Identify which cell holds the provided text, then report its [X, Y] central coordinate. 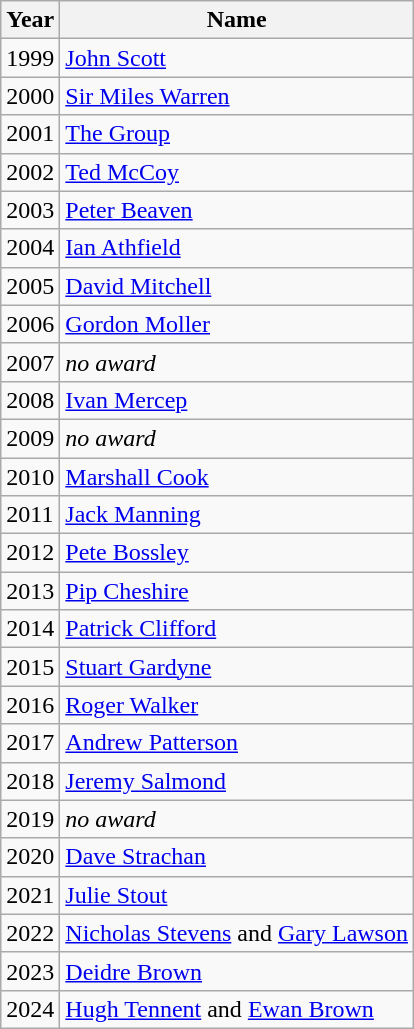
2010 [30, 477]
Jack Manning [237, 515]
2014 [30, 629]
Roger Walker [237, 705]
2003 [30, 210]
1999 [30, 58]
Gordon Moller [237, 324]
2021 [30, 895]
David Mitchell [237, 286]
John Scott [237, 58]
Jeremy Salmond [237, 781]
Ian Athfield [237, 248]
The Group [237, 134]
Stuart Gardyne [237, 667]
Andrew Patterson [237, 743]
Pip Cheshire [237, 591]
2022 [30, 933]
Sir Miles Warren [237, 96]
2008 [30, 400]
Name [237, 20]
2016 [30, 705]
2009 [30, 438]
2002 [30, 172]
Dave Strachan [237, 857]
2020 [30, 857]
2001 [30, 134]
Year [30, 20]
2004 [30, 248]
2018 [30, 781]
2012 [30, 553]
Patrick Clifford [237, 629]
Ivan Mercep [237, 400]
2005 [30, 286]
Marshall Cook [237, 477]
2019 [30, 819]
2013 [30, 591]
2023 [30, 971]
Deidre Brown [237, 971]
Nicholas Stevens and Gary Lawson [237, 933]
2024 [30, 1009]
2007 [30, 362]
2006 [30, 324]
2017 [30, 743]
Peter Beaven [237, 210]
Pete Bossley [237, 553]
2015 [30, 667]
Hugh Tennent and Ewan Brown [237, 1009]
2000 [30, 96]
Ted McCoy [237, 172]
Julie Stout [237, 895]
2011 [30, 515]
